Identify which cell holds the provided text, then report its (x, y) central coordinate. 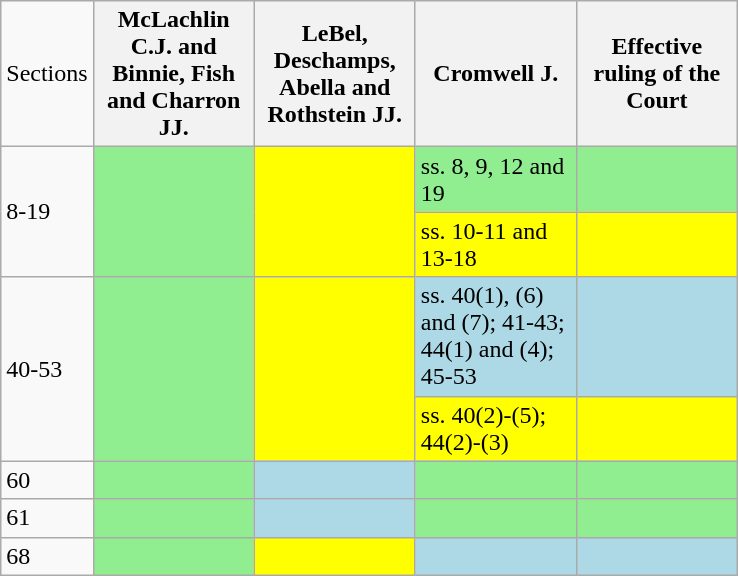
60 (47, 480)
ss. 40(1), (6) and (7); 41-43; 44(1) and (4); 45-53 (496, 336)
ss. 10-11 and 13-18 (496, 244)
8-19 (47, 212)
Sections (47, 74)
Cromwell J. (496, 74)
ss. 40(2)-(5); 44(2)-(3) (496, 428)
61 (47, 518)
LeBel, Deschamps, Abella and Rothstein JJ. (334, 74)
McLachlin C.J. and Binnie, Fish and Charron JJ. (174, 74)
ss. 8, 9, 12 and 19 (496, 180)
40-53 (47, 369)
Effective ruling of the Court (656, 74)
68 (47, 556)
